Scan for the cell matching the given text and deliver its [X, Y] coordinate at center. 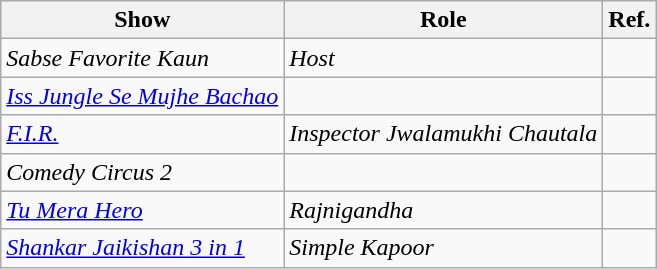
Inspector Jwalamukhi Chautala [444, 134]
Rajnigandha [444, 210]
Host [444, 58]
Role [444, 20]
Tu Mera Hero [142, 210]
Simple Kapoor [444, 248]
F.I.R. [142, 134]
Ref. [630, 20]
Comedy Circus 2 [142, 172]
Show [142, 20]
Shankar Jaikishan 3 in 1 [142, 248]
Sabse Favorite Kaun [142, 58]
Iss Jungle Se Mujhe Bachao [142, 96]
